Return the [x, y] coordinate for the center point of the cell that contains the specified text.  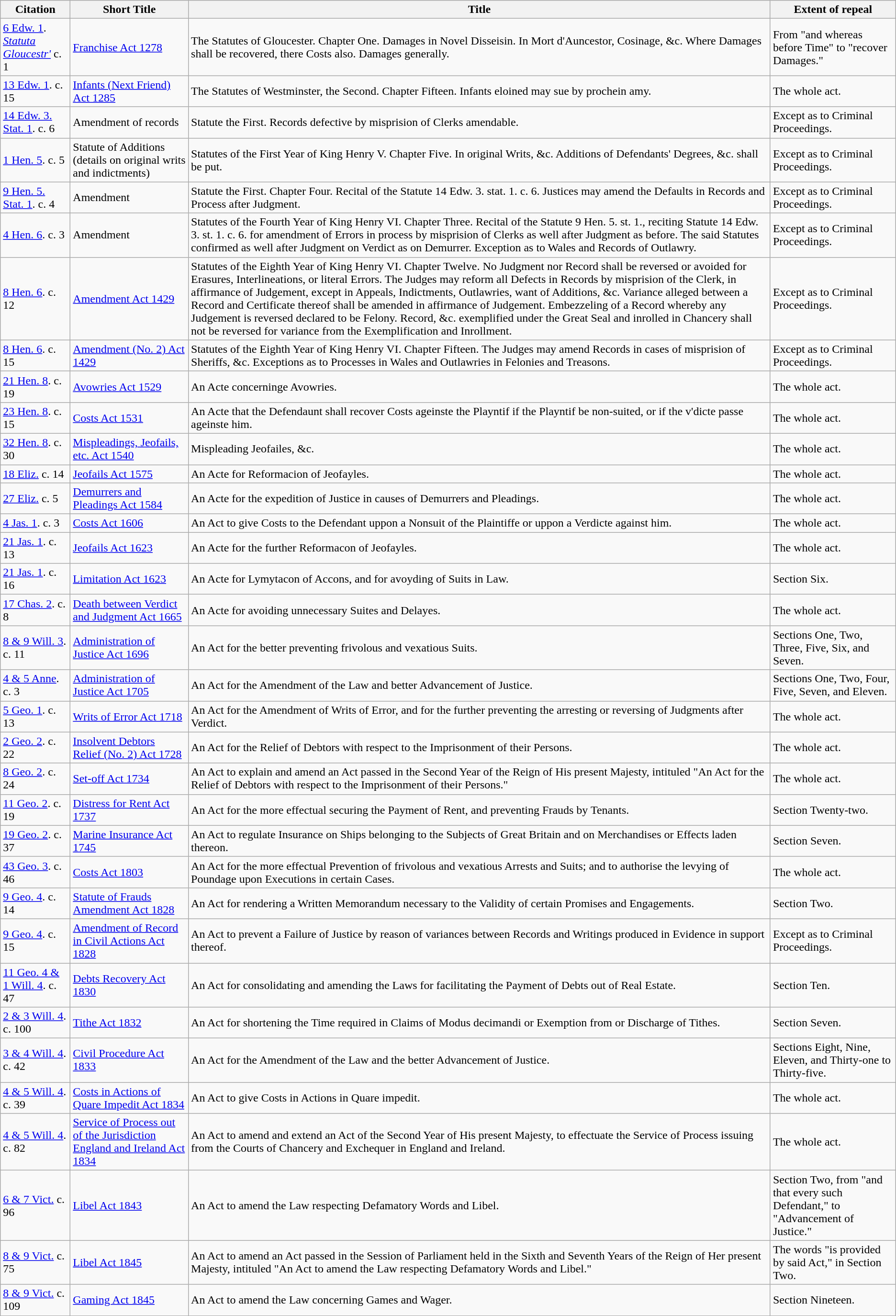
Libel Act 1843 [129, 1205]
8 & 9 Vict. c. 109 [35, 1300]
An Act for the more effectual securing the Payment of Rent, and preventing Frauds by Tenants. [480, 810]
Section Six. [833, 579]
Insolvent Debtors Relief (No. 2) Act 1728 [129, 748]
Debts Recovery Act 1830 [129, 985]
11 Geo. 4 & 1 Will. 4. c. 47 [35, 985]
Civil Procedure Act 1833 [129, 1060]
8 & 9 Vict. c. 75 [35, 1262]
11 Geo. 2. c. 19 [35, 810]
Limitation Act 1623 [129, 579]
From "and whereas before Time" to "recover Damages." [833, 47]
An Act for shortening the Time required in Claims of Modus decimandi or Exemption from or Discharge of Tithes. [480, 1023]
4 & 5 Will. 4. c. 39 [35, 1098]
An Acte that the Defendaunt shall recover Costs ageinste the Playntif if the Playntif be non-suited, or if the v'dicte passe ageinste him. [480, 417]
An Act for the Amendment of the Law and the better Advancement of Justice. [480, 1060]
Amendment Act 1429 [129, 299]
Amendment of records [129, 123]
Section Two, from "and that every such Defendant," to "Advancement of Justice." [833, 1205]
2 & 3 Will. 4. c. 100 [35, 1023]
Section Two. [833, 903]
19 Geo. 2. c. 37 [35, 841]
Costs Act 1803 [129, 872]
Service of Process out of the Jurisdiction England and Ireland Act 1834 [129, 1142]
Title [480, 10]
9 Geo. 4. c. 15 [35, 941]
Libel Act 1845 [129, 1262]
8 Hen. 6. c. 15 [35, 355]
An Act to amend the Law respecting Defamatory Words and Libel. [480, 1205]
3 & 4 Will. 4. c. 42 [35, 1060]
An Act to prevent a Failure of Justice by reason of variances between Records and Writings produced in Evidence in support thereof. [480, 941]
Mispleadings, Jeofails, etc. Act 1540 [129, 449]
Statute the First. Records defective by misprision of Clerks amendable. [480, 123]
Distress for Rent Act 1737 [129, 810]
Citation [35, 10]
27 Eliz. c. 5 [35, 499]
An Act for the Amendment of the Law and better Advancement of Justice. [480, 686]
8 Geo. 2. c. 24 [35, 778]
21 Hen. 8. c. 19 [35, 387]
An Acte for the further Reformacon of Jeofayles. [480, 548]
43 Geo. 3. c. 46 [35, 872]
Gaming Act 1845 [129, 1300]
5 Geo. 1. c. 13 [35, 716]
2 Geo. 2. c. 22 [35, 748]
Writs of Error Act 1718 [129, 716]
32 Hen. 8. c. 30 [35, 449]
Avowries Act 1529 [129, 387]
Jeofails Act 1623 [129, 548]
18 Eliz. c. 14 [35, 473]
4 Jas. 1. c. 3 [35, 523]
9 Hen. 5. Stat. 1. c. 4 [35, 197]
17 Chas. 2. c. 8 [35, 610]
Demurrers and Pleadings Act 1584 [129, 499]
Set-off Act 1734 [129, 778]
Tithe Act 1832 [129, 1023]
Amendment of Record in Civil Actions Act 1828 [129, 941]
21 Jas. 1. c. 13 [35, 548]
The Statutes of Westminster, the Second. Chapter Fifteen. Infants eloined may sue by prochein amy. [480, 91]
An Act for the Relief of Debtors with respect to the Imprisonment of their Persons. [480, 748]
13 Edw. 1. c. 15 [35, 91]
6 & 7 Vict. c. 96 [35, 1205]
An Acte for Lymytacon of Accons, and for avoyding of Suits in Law. [480, 579]
1 Hen. 5. c. 5 [35, 160]
Administration of Justice Act 1696 [129, 648]
An Act to amend the Law concerning Games and Wager. [480, 1300]
9 Geo. 4. c. 14 [35, 903]
Costs in Actions of Quare Impedit Act 1834 [129, 1098]
4 & 5 Will. 4. c. 82 [35, 1142]
An Act to give Costs to the Defendant uppon a Nonsuit of the Plaintiffe or uppon a Verdicte against him. [480, 523]
Sections Eight, Nine, Eleven, and Thirty-one to Thirty-five. [833, 1060]
6 Edw. 1. Statuta Gloucestr' c. 1 [35, 47]
An Act for consolidating and amending the Laws for facilitating the Payment of Debts out of Real Estate. [480, 985]
An Act for rendering a Written Memorandum necessary to the Validity of certain Promises and Engagements. [480, 903]
Jeofails Act 1575 [129, 473]
An Acte for Reformacion of Jeofayles. [480, 473]
Statute of Frauds Amendment Act 1828 [129, 903]
Administration of Justice Act 1705 [129, 686]
4 Hen. 6. c. 3 [35, 235]
8 Hen. 6. c. 12 [35, 299]
Sections One, Two, Four, Five, Seven, and Eleven. [833, 686]
Section Ten. [833, 985]
Amendment (No. 2) Act 1429 [129, 355]
Extent of repeal [833, 10]
An Act to give Costs in Actions in Quare impedit. [480, 1098]
Section Twenty-two. [833, 810]
An Acte for the expedition of Justice in causes of Demurrers and Pleadings. [480, 499]
21 Jas. 1. c. 16 [35, 579]
Infants (Next Friend) Act 1285 [129, 91]
Costs Act 1531 [129, 417]
An Acte concerninge Avowries. [480, 387]
Franchise Act 1278 [129, 47]
Short Title [129, 10]
8 & 9 Will. 3. c. 11 [35, 648]
The words "is provided by said Act," in Section Two. [833, 1262]
Mispleading Jeofailes, &c. [480, 449]
Death between Verdict and Judgment Act 1665 [129, 610]
Statute of Additions (details on original writs and indictments) [129, 160]
14 Edw. 3. Stat. 1. c. 6 [35, 123]
An Act to regulate Insurance on Ships belonging to the Subjects of Great Britain and on Merchandises or Effects laden thereon. [480, 841]
23 Hen. 8. c. 15 [35, 417]
An Acte for avoiding unnecessary Suites and Delayes. [480, 610]
An Act for the better preventing frivolous and vexatious Suits. [480, 648]
Marine Insurance Act 1745 [129, 841]
Sections One, Two, Three, Five, Six, and Seven. [833, 648]
Statutes of the First Year of King Henry V. Chapter Five. In original Writs, &c. Additions of Defendants' Degrees, &c. shall be put. [480, 160]
An Act for the Amendment of Writs of Error, and for the further preventing the arresting or reversing of Judgments after Verdict. [480, 716]
Costs Act 1606 [129, 523]
Section Nineteen. [833, 1300]
4 & 5 Anne. c. 3 [35, 686]
